From the cell containing the given text, extract its center point as (x, y) coordinate. 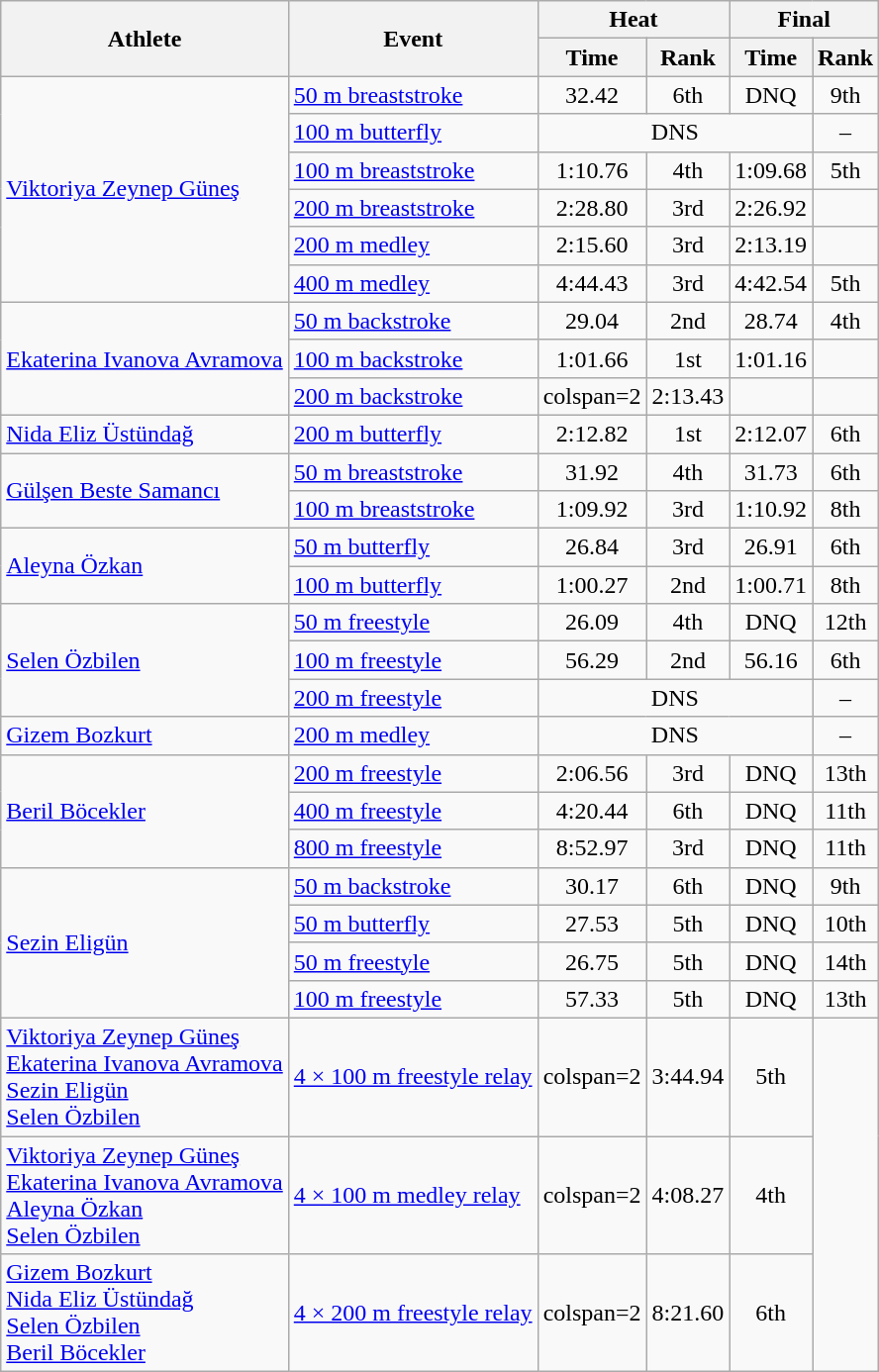
4 × 100 m medley relay (413, 1196)
Nida Eliz Üstündağ (145, 434)
Event (413, 39)
Viktoriya Zeynep Güneş (145, 189)
28.74 (771, 321)
Heat (634, 20)
27.53 (592, 924)
57.33 (592, 999)
Beril Böcekler (145, 811)
2:06.56 (592, 773)
14th (845, 961)
Aleyna Özkan (145, 566)
8:52.97 (592, 848)
1:01.66 (592, 358)
2:12.82 (592, 434)
400 m freestyle (413, 811)
26.09 (592, 623)
4 × 100 m freestyle relay (413, 1077)
200 m butterfly (413, 434)
200 m breaststroke (413, 208)
Ekaterina Ivanova Avramova (145, 358)
4:42.54 (771, 283)
400 m medley (413, 283)
1:00.71 (771, 585)
Gizem Bozkurt (145, 735)
26.91 (771, 547)
2:15.60 (592, 245)
10th (845, 924)
29.04 (592, 321)
56.29 (592, 660)
31.92 (592, 472)
32.42 (592, 95)
31.73 (771, 472)
800 m freestyle (413, 848)
4:08.27 (688, 1196)
56.16 (771, 660)
100 m backstroke (413, 358)
Final (804, 20)
4:44.43 (592, 283)
1:10.76 (592, 170)
4 × 200 m freestyle relay (413, 1313)
1:10.92 (771, 510)
4:20.44 (592, 811)
26.75 (592, 961)
2:12.07 (771, 434)
1:09.92 (592, 510)
Gizem BozkurtNida Eliz ÜstündağSelen ÖzbilenBeril Böcekler (145, 1313)
Viktoriya Zeynep GüneşEkaterina Ivanova AvramovaAleyna ÖzkanSelen Özbilen (145, 1196)
26.84 (592, 547)
2:28.80 (592, 208)
Athlete (145, 39)
Gülşen Beste Samancı (145, 491)
1:09.68 (771, 170)
Viktoriya Zeynep GüneşEkaterina Ivanova AvramovaSezin EligünSelen Özbilen (145, 1077)
12th (845, 623)
1:01.16 (771, 358)
8:21.60 (688, 1313)
2:13.43 (688, 396)
1:00.27 (592, 585)
Selen Özbilen (145, 660)
2:26.92 (771, 208)
2:13.19 (771, 245)
Sezin Eligün (145, 942)
3:44.94 (688, 1077)
30.17 (592, 886)
200 m backstroke (413, 396)
